Locate the cell with the specified text and output its (X, Y) center coordinate. 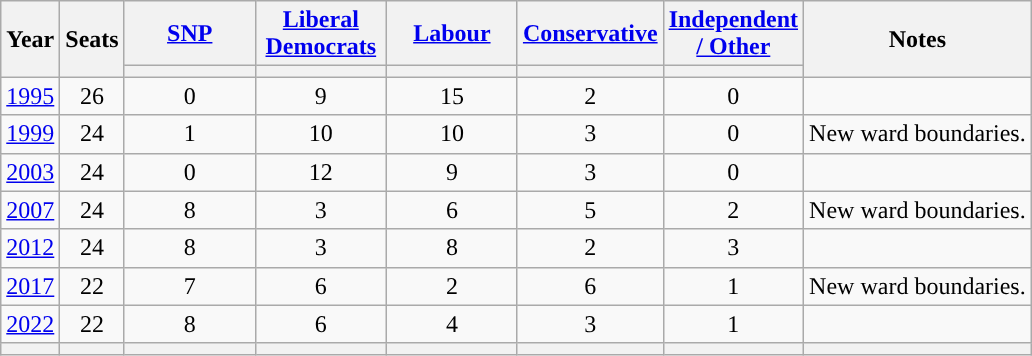
Liberal Democrats (320, 34)
2007 (30, 210)
2017 (30, 286)
7 (190, 286)
2022 (30, 324)
Notes (918, 39)
Conservative (590, 34)
5 (590, 210)
Seats (92, 39)
1999 (30, 134)
26 (92, 96)
Labour (452, 34)
Independent / Other (733, 34)
Year (30, 39)
12 (320, 172)
15 (452, 96)
1995 (30, 96)
2003 (30, 172)
SNP (190, 34)
2012 (30, 248)
4 (452, 324)
